Determine the [X, Y] coordinate at the center of the cell enclosing the given text.  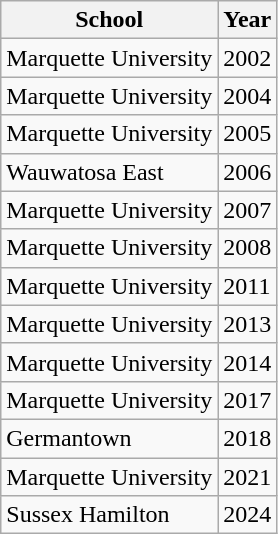
2008 [248, 248]
Germantown [110, 438]
Year [248, 20]
2002 [248, 58]
Sussex Hamilton [110, 515]
2017 [248, 400]
2006 [248, 172]
2021 [248, 477]
2004 [248, 96]
2007 [248, 210]
2005 [248, 134]
2018 [248, 438]
2013 [248, 324]
Wauwatosa East [110, 172]
2011 [248, 286]
School [110, 20]
2024 [248, 515]
2014 [248, 362]
